Provide the [X, Y] coordinate of the cell's center where the given text is located.  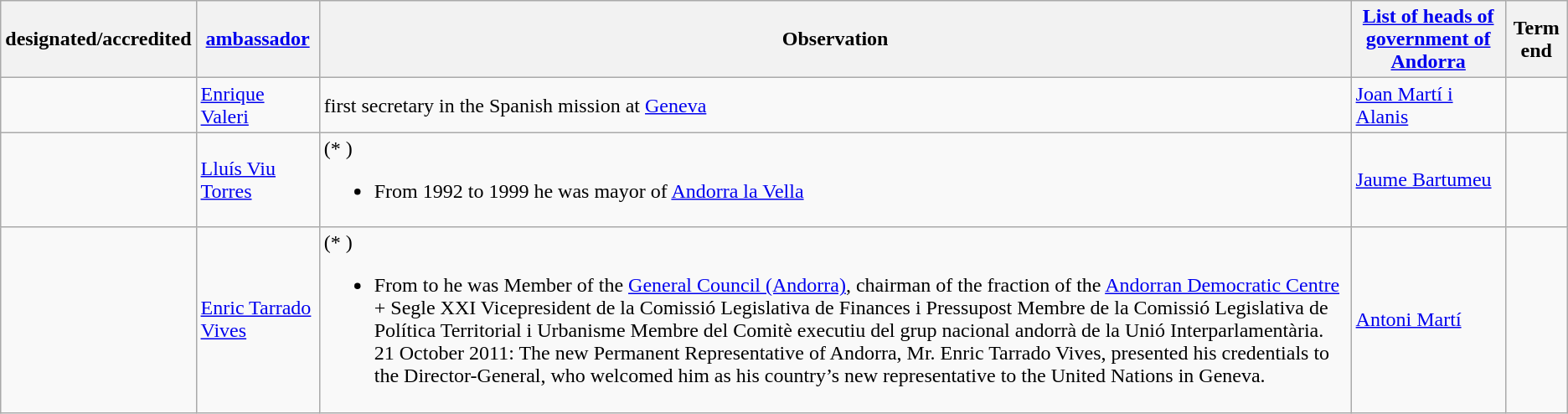
Observation [835, 39]
Term end [1536, 39]
List of heads of government of Andorra [1428, 39]
Lluís Viu Torres [258, 179]
Antoni Martí [1428, 320]
ambassador [258, 39]
first secretary in the Spanish mission at Geneva [835, 106]
Joan Martí i Alanis [1428, 106]
(* )From 1992 to 1999 he was mayor of Andorra la Vella [835, 179]
Enric Tarrado Vives [258, 320]
designated/accredited [99, 39]
Jaume Bartumeu [1428, 179]
Enrique Valeri [258, 106]
